For the text-containing cell, return its midpoint in (x, y) coordinate format. 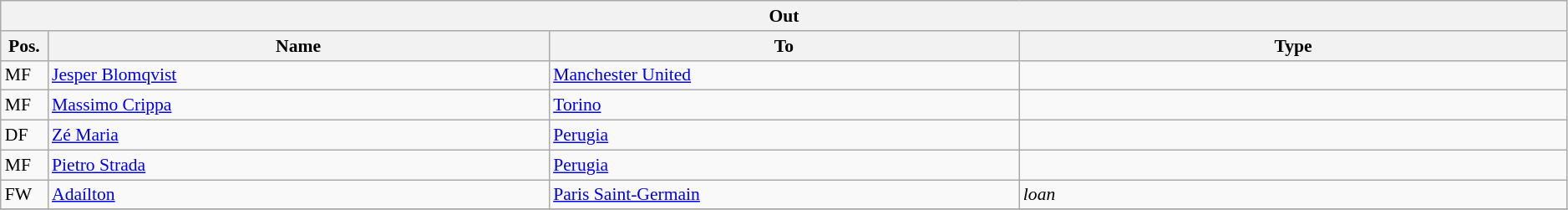
DF (24, 136)
Jesper Blomqvist (298, 75)
Out (784, 16)
loan (1293, 195)
Pietro Strada (298, 165)
Name (298, 46)
Pos. (24, 46)
Type (1293, 46)
Manchester United (784, 75)
To (784, 46)
Paris Saint-Germain (784, 195)
Torino (784, 105)
Adaílton (298, 195)
Massimo Crippa (298, 105)
FW (24, 195)
Zé Maria (298, 136)
